Extract the (x, y) coordinate from the center of the cell holding the provided text.  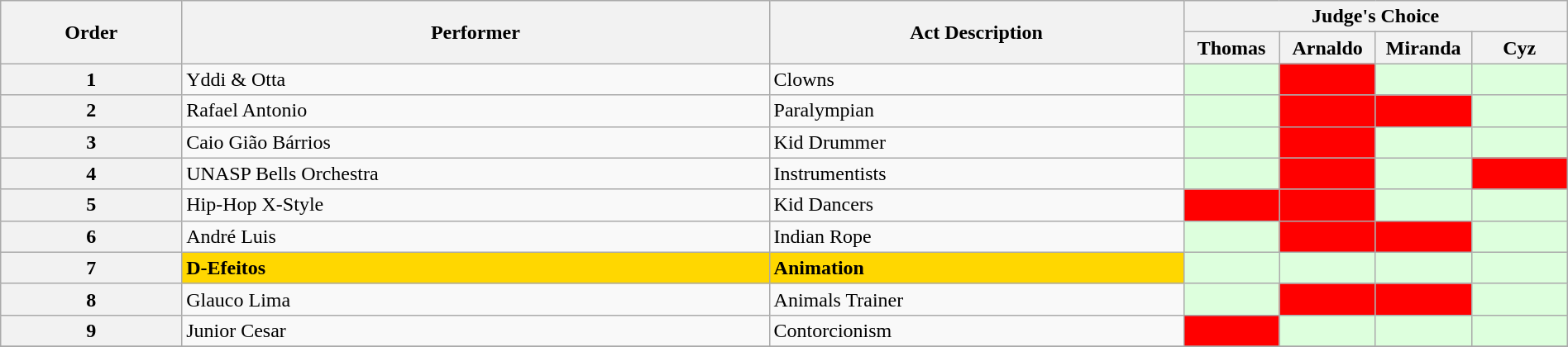
Contorcionism (976, 330)
Paralympian (976, 111)
Animation (976, 268)
1 (91, 79)
Caio Gião Bárrios (476, 142)
Judge's Choice (1375, 17)
3 (91, 142)
Animals Trainer (976, 299)
Cyz (1519, 48)
Yddi & Otta (476, 79)
Instrumentists (976, 173)
Glauco Lima (476, 299)
Kid Dancers (976, 205)
Clowns (976, 79)
Performer (476, 32)
6 (91, 236)
5 (91, 205)
Arnaldo (1327, 48)
4 (91, 173)
Order (91, 32)
UNASP Bells Orchestra (476, 173)
Junior Cesar (476, 330)
André Luis (476, 236)
Indian Rope (976, 236)
9 (91, 330)
Rafael Antonio (476, 111)
D-Efeitos (476, 268)
Miranda (1423, 48)
Thomas (1231, 48)
7 (91, 268)
Hip-Hop X-Style (476, 205)
8 (91, 299)
Act Description (976, 32)
Kid Drummer (976, 142)
2 (91, 111)
